Detect which cell encompasses the target text, then output its [X, Y] center coordinate. 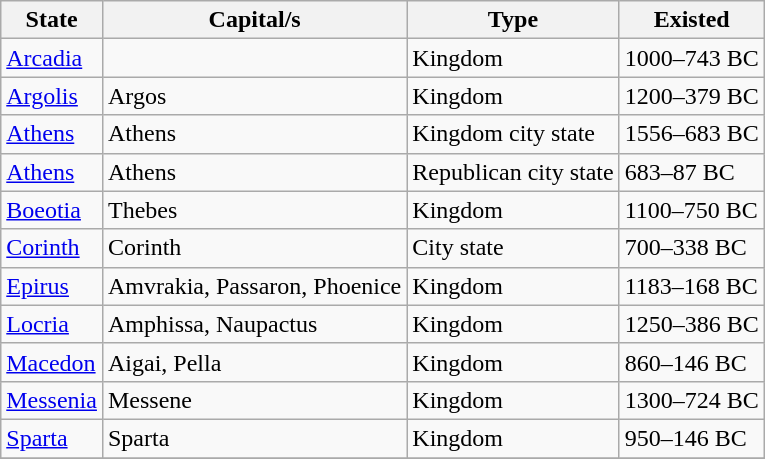
1300–724 BC [692, 400]
1183–168 BC [692, 286]
Boeotia [52, 210]
Type [513, 20]
City state [513, 248]
Kingdom city state [513, 134]
Argolis [52, 96]
Epirus [52, 286]
683–87 BC [692, 172]
Aigai, Pella [254, 362]
Argos [254, 96]
700–338 BC [692, 248]
1556–683 BC [692, 134]
Existed [692, 20]
1250–386 BC [692, 324]
Macedon [52, 362]
950–146 BC [692, 438]
Amvrakia, Passaron, Phoenice [254, 286]
Republican city state [513, 172]
Locria [52, 324]
Amphissa, Naupactus [254, 324]
Capital/s [254, 20]
1200–379 BC [692, 96]
Thebes [254, 210]
State [52, 20]
Messene [254, 400]
860–146 BC [692, 362]
Arcadia [52, 58]
1100–750 BC [692, 210]
1000–743 BC [692, 58]
Messenia [52, 400]
